Detect which cell encompasses the target text, then output its [x, y] center coordinate. 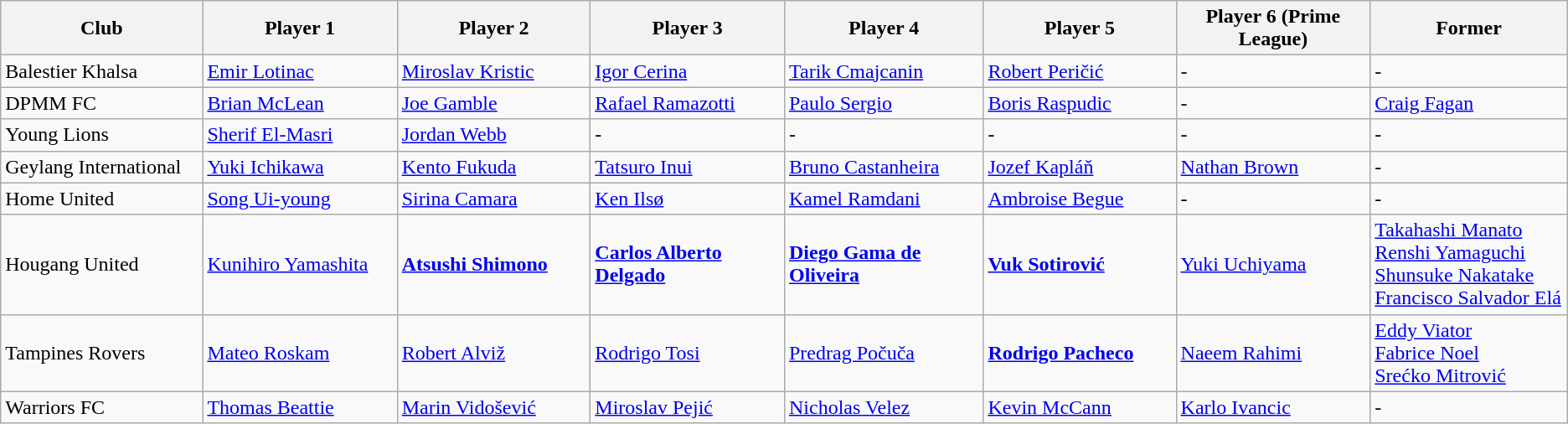
Warriors FC [102, 407]
Robert Peričić [1080, 71]
Song Ui-young [300, 199]
Joe Gamble [494, 103]
Miroslav Pejić [688, 407]
Brian McLean [300, 103]
Sherif El-Masri [300, 135]
Kunihiro Yamashita [300, 265]
Kamel Ramdani [883, 199]
Rodrigo Tosi [688, 353]
Young Lions [102, 135]
Ken Ilsø [688, 199]
Diego Gama de Oliveira [883, 265]
Geylang International [102, 167]
Rodrigo Pacheco [1080, 353]
Rafael Ramazotti [688, 103]
Tatsuro Inui [688, 167]
Home United [102, 199]
Balestier Khalsa [102, 71]
Predrag Počuča [883, 353]
DPMM FC [102, 103]
Former [1469, 28]
Paulo Sergio [883, 103]
Naeem Rahimi [1273, 353]
Takahashi Manato Renshi Yamaguchi Shunsuke Nakatake Francisco Salvador Elá [1469, 265]
Player 3 [688, 28]
Kento Fukuda [494, 167]
Robert Alviž [494, 353]
Jozef Kapláň [1080, 167]
Player 1 [300, 28]
Ambroise Begue [1080, 199]
Vuk Sotirović [1080, 265]
Eddy Viator Fabrice Noel Srećko Mitrović [1469, 353]
Emir Lotinac [300, 71]
Sirina Camara [494, 199]
Jordan Webb [494, 135]
Player 4 [883, 28]
Player 2 [494, 28]
Nicholas Velez [883, 407]
Marin Vidošević [494, 407]
Craig Fagan [1469, 103]
Atsushi Shimono [494, 265]
Tarik Cmajcanin [883, 71]
Carlos Alberto Delgado [688, 265]
Player 5 [1080, 28]
Thomas Beattie [300, 407]
Bruno Castanheira [883, 167]
Miroslav Kristic [494, 71]
Yuki Ichikawa [300, 167]
Igor Cerina [688, 71]
Yuki Uchiyama [1273, 265]
Tampines Rovers [102, 353]
Karlo Ivancic [1273, 407]
Mateo Roskam [300, 353]
Player 6 (Prime League) [1273, 28]
Kevin McCann [1080, 407]
Nathan Brown [1273, 167]
Club [102, 28]
Hougang United [102, 265]
Boris Raspudic [1080, 103]
